Find where the given text appears and provide that cell's center as (x, y) coordinate. 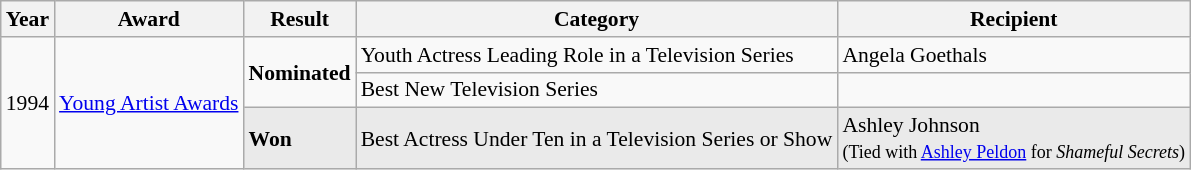
Angela Goethals (1014, 55)
Youth Actress Leading Role in a Television Series (597, 55)
Result (300, 19)
Recipient (1014, 19)
1994 (28, 103)
Category (597, 19)
Year (28, 19)
Ashley Johnson(Tied with Ashley Peldon for Shameful Secrets) (1014, 138)
Best Actress Under Ten in a Television Series or Show (597, 138)
Best New Television Series (597, 90)
Won (300, 138)
Award (148, 19)
Nominated (300, 72)
Young Artist Awards (148, 103)
